Extract the [X, Y] coordinate from the center of the cell holding the provided text.  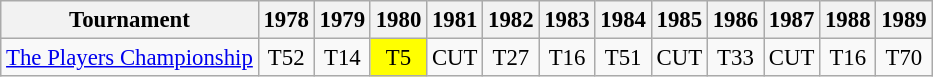
1979 [342, 20]
T33 [735, 58]
1982 [511, 20]
T52 [286, 58]
1988 [848, 20]
1983 [567, 20]
1989 [904, 20]
T27 [511, 58]
The Players Championship [130, 58]
1981 [455, 20]
T14 [342, 58]
Tournament [130, 20]
1980 [398, 20]
1985 [679, 20]
T5 [398, 58]
T51 [623, 58]
1978 [286, 20]
T70 [904, 58]
1984 [623, 20]
1986 [735, 20]
1987 [792, 20]
